Output the [X, Y] coordinate of the center of the cell containing the given text.  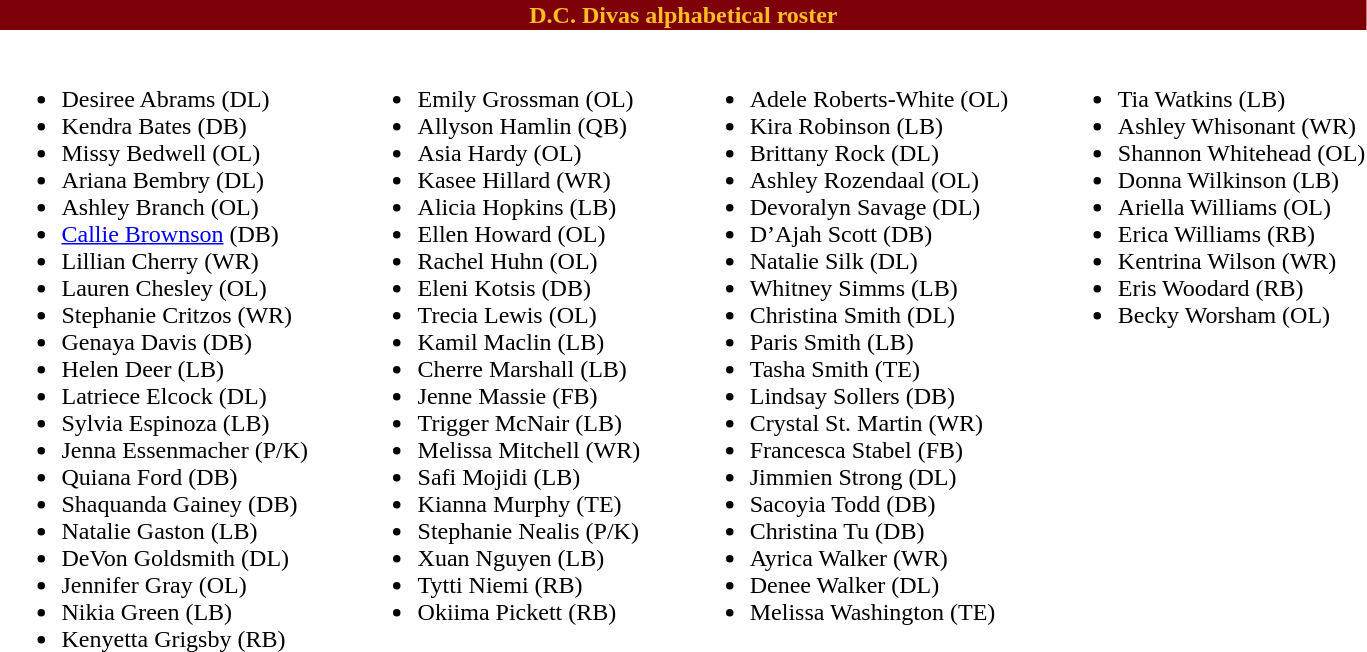
D.C. Divas alphabetical roster [684, 15]
